Capture the cell that displays the provided text and extract its (X, Y) central coordinate. 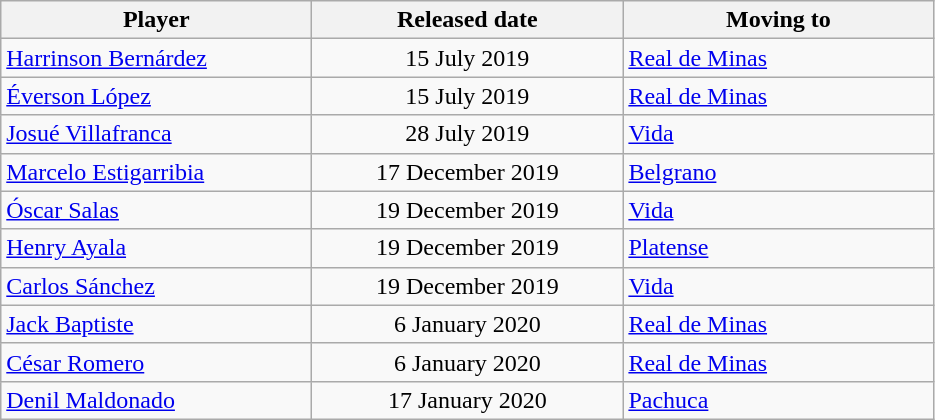
Player (156, 20)
Pachuca (778, 400)
César Romero (156, 362)
Josué Villafranca (156, 134)
Éverson López (156, 96)
Platense (778, 248)
Óscar Salas (156, 210)
28 July 2019 (468, 134)
Henry Ayala (156, 248)
Marcelo Estigarribia (156, 172)
Jack Baptiste (156, 324)
17 January 2020 (468, 400)
Carlos Sánchez (156, 286)
17 December 2019 (468, 172)
Belgrano (778, 172)
Moving to (778, 20)
Harrinson Bernárdez (156, 58)
Released date (468, 20)
Denil Maldonado (156, 400)
